Locate the cell with the specified text and output its (X, Y) center coordinate. 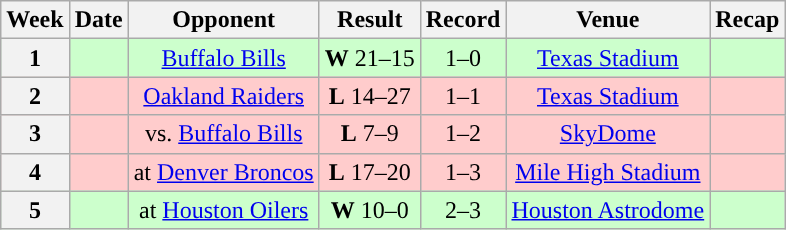
1–3 (463, 172)
1–2 (463, 134)
W 21–15 (370, 58)
1–1 (463, 96)
at Houston Oilers (224, 210)
Date (98, 20)
1 (35, 58)
vs. Buffalo Bills (224, 134)
W 10–0 (370, 210)
Buffalo Bills (224, 58)
2–3 (463, 210)
Recap (748, 20)
L 17–20 (370, 172)
Venue (608, 20)
Opponent (224, 20)
at Denver Broncos (224, 172)
Mile High Stadium (608, 172)
1–0 (463, 58)
2 (35, 96)
5 (35, 210)
L 7–9 (370, 134)
SkyDome (608, 134)
Oakland Raiders (224, 96)
Houston Astrodome (608, 210)
Week (35, 20)
Result (370, 20)
3 (35, 134)
4 (35, 172)
Record (463, 20)
L 14–27 (370, 96)
